Extract the (x, y) coordinate from the center of the cell holding the provided text.  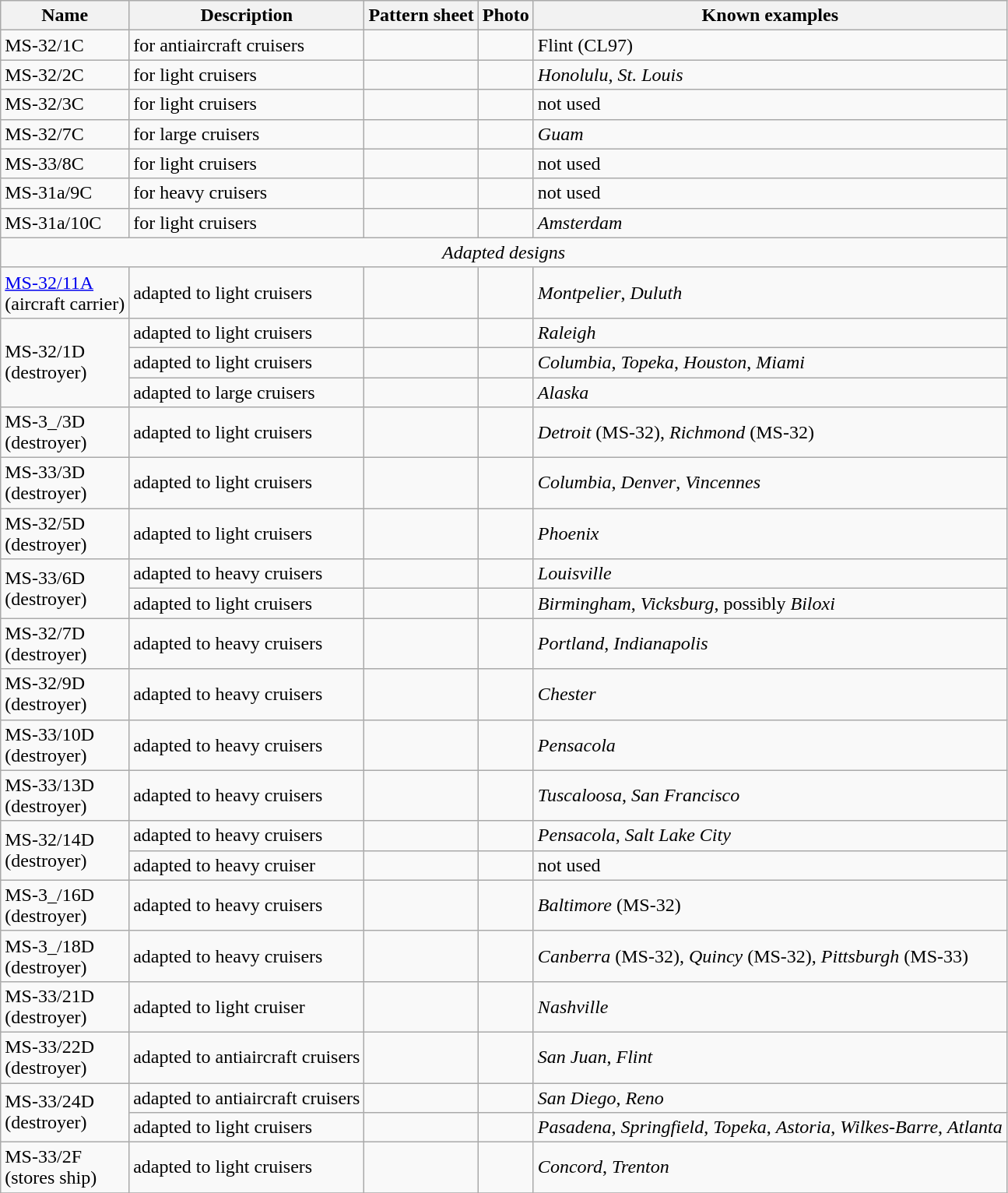
Montpelier, Duluth (770, 293)
MS-32/11A(aircraft carrier) (65, 293)
MS-32/1C (65, 45)
MS-32/9D(destroyer) (65, 695)
MS-33/10D(destroyer) (65, 744)
MS-33/13D(destroyer) (65, 796)
for heavy cruisers (247, 193)
MS-33/24D(destroyer) (65, 1112)
MS-33/8C (65, 164)
MS-31a/9C (65, 193)
Chester (770, 695)
Nashville (770, 1006)
MS-33/22D(destroyer) (65, 1058)
Louisville (770, 574)
adapted to light cruiser (247, 1006)
Raleigh (770, 333)
MS-33/3D(destroyer) (65, 483)
Tuscaloosa, San Francisco (770, 796)
Amsterdam (770, 223)
Description (247, 16)
Concord, Trenton (770, 1168)
Alaska (770, 392)
MS-32/2C (65, 75)
Honolulu, St. Louis (770, 75)
Known examples (770, 16)
Birmingham, Vicksburg, possibly Biloxi (770, 604)
Baltimore (MS-32) (770, 905)
MS-32/7C (65, 134)
Detroit (MS-32), Richmond (MS-32) (770, 433)
MS-33/21D(destroyer) (65, 1006)
Name (65, 16)
Columbia, Topeka, Houston, Miami (770, 362)
MS-3_/16D(destroyer) (65, 905)
for antiaircraft cruisers (247, 45)
MS-32/7D(destroyer) (65, 643)
for large cruisers (247, 134)
Flint (CL97) (770, 45)
MS-32/5D(destroyer) (65, 534)
MS-33/6D(destroyer) (65, 589)
MS-3_/18D(destroyer) (65, 956)
MS-31a/10C (65, 223)
MS-32/3C (65, 104)
Pasadena, Springfield, Topeka, Astoria, Wilkes-Barre, Atlanta (770, 1128)
MS-32/14D(destroyer) (65, 850)
Phoenix (770, 534)
Canberra (MS-32), Quincy (MS-32), Pittsburgh (MS-33) (770, 956)
Guam (770, 134)
Photo (506, 16)
adapted to heavy cruiser (247, 865)
adapted to large cruisers (247, 392)
San Juan, Flint (770, 1058)
Pensacola, Salt Lake City (770, 836)
Portland, Indianapolis (770, 643)
Pensacola (770, 744)
Pattern sheet (421, 16)
San Diego, Reno (770, 1097)
MS-32/1D(destroyer) (65, 362)
Adapted designs (504, 252)
Columbia, Denver, Vincennes (770, 483)
MS-33/2F(stores ship) (65, 1168)
MS-3_/3D(destroyer) (65, 433)
